For the text-containing cell, return its midpoint in (x, y) coordinate format. 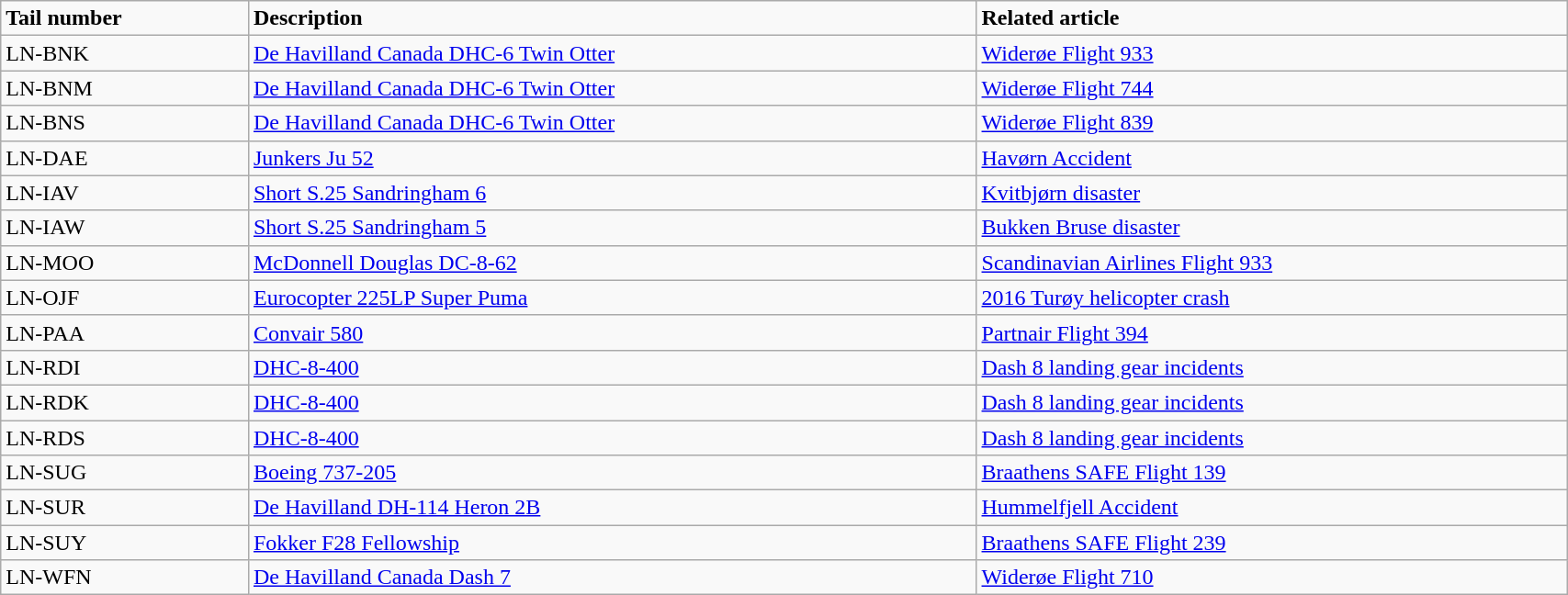
Widerøe Flight 744 (1271, 88)
Scandinavian Airlines Flight 933 (1271, 263)
LN-SUG (125, 473)
LN-DAE (125, 158)
Bukken Bruse disaster (1271, 228)
Widerøe Flight 710 (1271, 578)
LN-MOO (125, 263)
Widerøe Flight 839 (1271, 123)
2016 Turøy helicopter crash (1271, 297)
LN-RDK (125, 402)
LN-BNM (125, 88)
Convair 580 (612, 332)
Junkers Ju 52 (612, 158)
De Havilland Canada Dash 7 (612, 578)
Hummelfjell Accident (1271, 508)
Partnair Flight 394 (1271, 332)
LN-BNK (125, 53)
Boeing 737-205 (612, 473)
Short S.25 Sandringham 6 (612, 193)
LN-WFN (125, 578)
LN-SUY (125, 543)
LN-OJF (125, 297)
De Havilland DH-114 Heron 2B (612, 508)
Braathens SAFE Flight 139 (1271, 473)
Kvitbjørn disaster (1271, 193)
Description (612, 18)
Widerøe Flight 933 (1271, 53)
Short S.25 Sandringham 5 (612, 228)
Eurocopter 225LP Super Puma (612, 297)
LN-IAV (125, 193)
Braathens SAFE Flight 239 (1271, 543)
Tail number (125, 18)
LN-IAW (125, 228)
LN-RDI (125, 367)
LN-PAA (125, 332)
LN-BNS (125, 123)
Fokker F28 Fellowship (612, 543)
LN-SUR (125, 508)
Havørn Accident (1271, 158)
Related article (1271, 18)
McDonnell Douglas DC-8-62 (612, 263)
LN-RDS (125, 438)
